Determine the (x, y) coordinate at the center of the cell enclosing the given text.  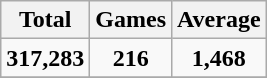
Games (131, 20)
Average (220, 20)
Total (46, 20)
1,468 (220, 58)
216 (131, 58)
317,283 (46, 58)
